Capture the cell that displays the provided text and extract its [x, y] central coordinate. 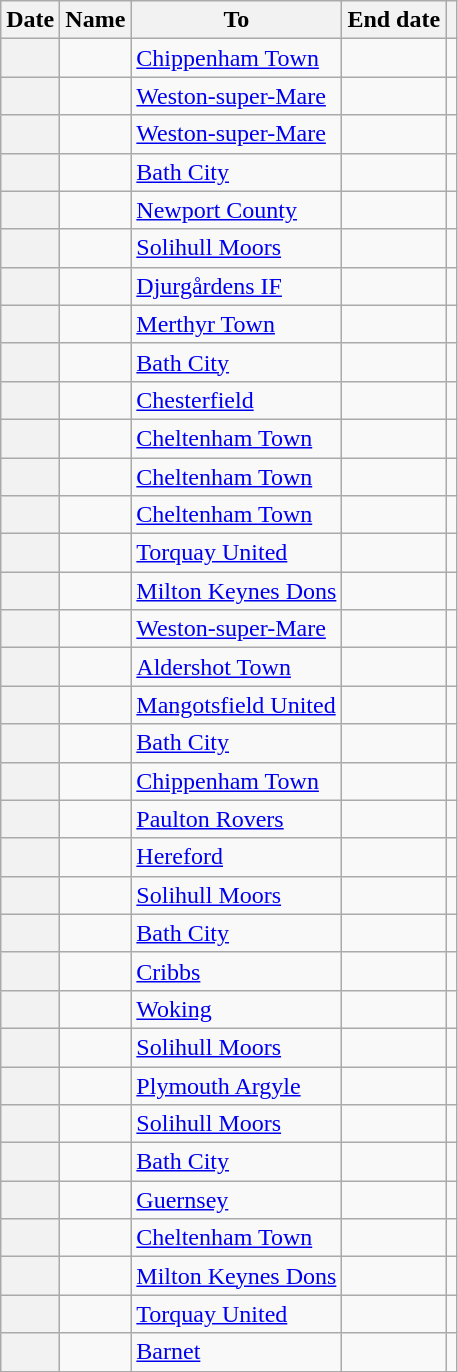
Guernsey [236, 1200]
Cribbs [236, 971]
End date [394, 20]
Plymouth Argyle [236, 1085]
Chesterfield [236, 400]
Aldershot Town [236, 667]
Woking [236, 1009]
Mangotsfield United [236, 705]
Paulton Rovers [236, 819]
Name [96, 20]
To [236, 20]
Hereford [236, 857]
Djurgårdens IF [236, 286]
Merthyr Town [236, 324]
Newport County [236, 210]
Barnet [236, 1352]
Date [30, 20]
